Find where the given text appears and provide that cell's center as (X, Y) coordinate. 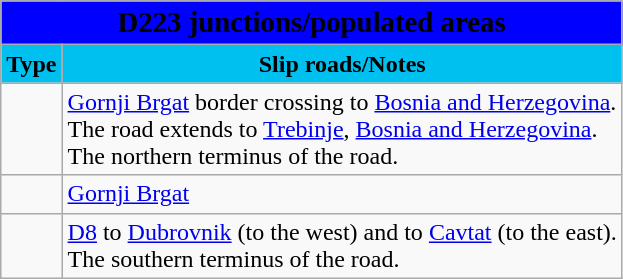
Type (32, 64)
Gornji Brgat border crossing to Bosnia and Herzegovina.The road extends to Trebinje, Bosnia and Herzegovina.The northern terminus of the road. (342, 129)
D223 junctions/populated areas (312, 23)
Gornji Brgat (342, 194)
Slip roads/Notes (342, 64)
D8 to Dubrovnik (to the west) and to Cavtat (to the east).The southern terminus of the road. (342, 246)
